Search for the cell housing the specified text and yield its [x, y] center coordinate. 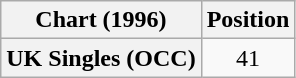
41 [248, 58]
Chart (1996) [101, 20]
UK Singles (OCC) [101, 58]
Position [248, 20]
